Capture the cell that displays the provided text and extract its (x, y) central coordinate. 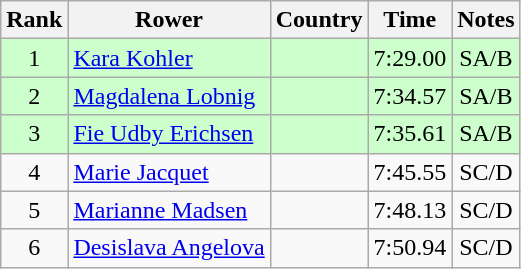
Rower (169, 20)
7:35.61 (410, 134)
Notes (486, 20)
Rank (34, 20)
1 (34, 58)
Magdalena Lobnig (169, 96)
Kara Kohler (169, 58)
5 (34, 210)
Time (410, 20)
Country (319, 20)
Desislava Angelova (169, 248)
7:48.13 (410, 210)
Marianne Madsen (169, 210)
7:45.55 (410, 172)
4 (34, 172)
7:29.00 (410, 58)
3 (34, 134)
7:50.94 (410, 248)
7:34.57 (410, 96)
Fie Udby Erichsen (169, 134)
6 (34, 248)
Marie Jacquet (169, 172)
2 (34, 96)
